For the text-containing cell, return its midpoint in (x, y) coordinate format. 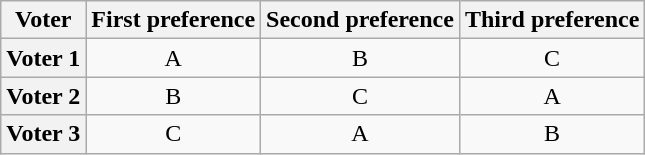
Voter 3 (44, 134)
Voter 2 (44, 96)
Second preference (360, 20)
First preference (174, 20)
Third preference (552, 20)
Voter 1 (44, 58)
Voter (44, 20)
